Return (X, Y) of the center of cell containing provided text 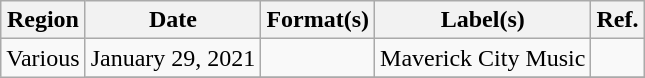
Date (173, 20)
Format(s) (318, 20)
Region (43, 20)
Various (43, 58)
Ref. (618, 20)
Maverick City Music (483, 58)
Label(s) (483, 20)
January 29, 2021 (173, 58)
